Return [X, Y] of the center of cell containing provided text 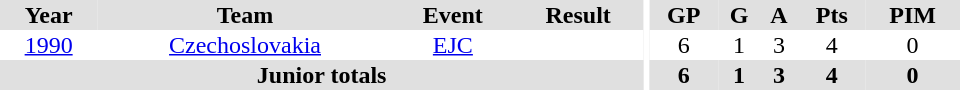
Year [48, 15]
PIM [912, 15]
Pts [832, 15]
Team [245, 15]
Result [578, 15]
1990 [48, 45]
A [780, 15]
Czechoslovakia [245, 45]
Junior totals [322, 75]
EJC [453, 45]
Event [453, 15]
G [738, 15]
GP [684, 15]
